Extract the [x, y] coordinate from the center of the cell holding the provided text.  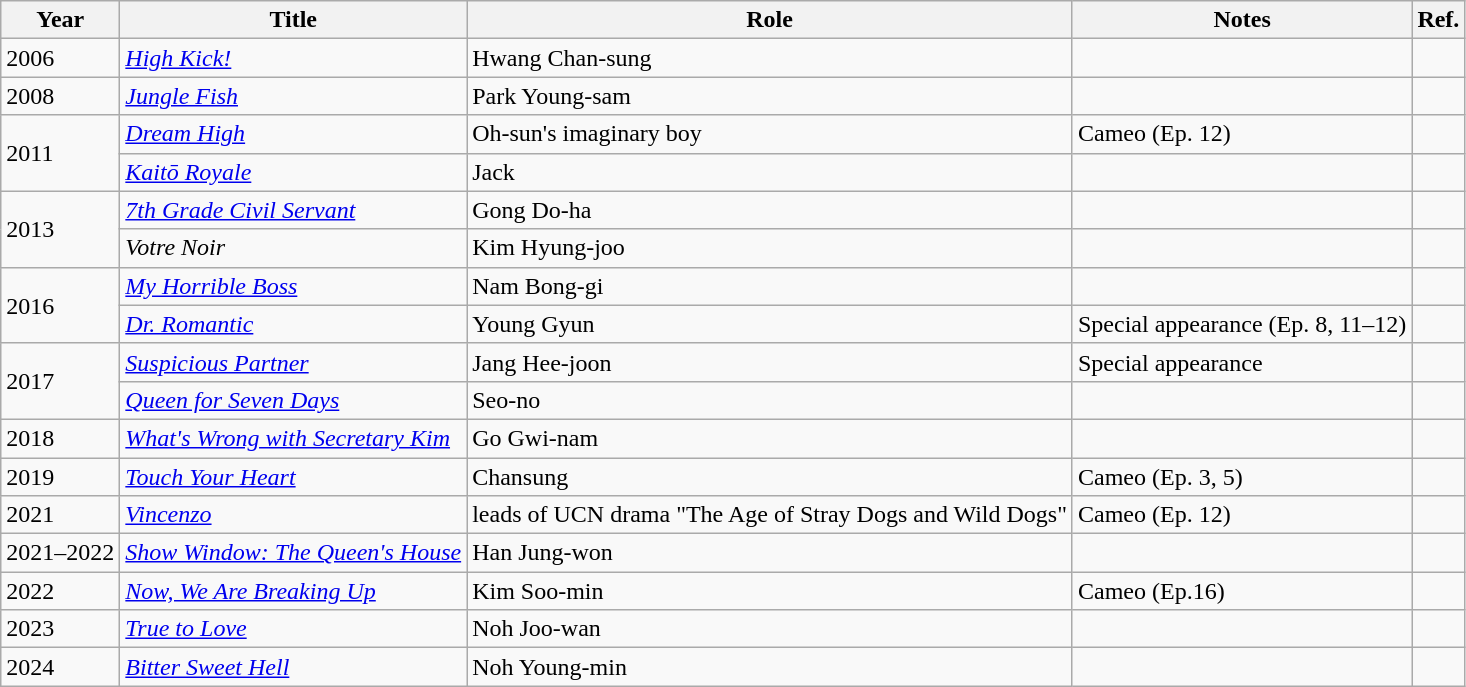
High Kick! [294, 58]
Seo-no [770, 400]
Noh Young-min [770, 667]
2024 [60, 667]
Kim Hyung-joo [770, 248]
Jang Hee-joon [770, 362]
Gong Do-ha [770, 210]
Role [770, 20]
7th Grade Civil Servant [294, 210]
Touch Your Heart [294, 477]
Jungle Fish [294, 96]
Nam Bong-gi [770, 286]
Park Young-sam [770, 96]
Kim Soo-min [770, 591]
2022 [60, 591]
Now, We Are Breaking Up [294, 591]
2021–2022 [60, 553]
Title [294, 20]
2019 [60, 477]
Hwang Chan-sung [770, 58]
True to Love [294, 629]
Suspicious Partner [294, 362]
Cameo (Ep.16) [1242, 591]
What's Wrong with Secretary Kim [294, 438]
Oh-sun's imaginary boy [770, 134]
Year [60, 20]
Cameo (Ep. 3, 5) [1242, 477]
Bitter Sweet Hell [294, 667]
2023 [60, 629]
2016 [60, 305]
Ref. [1438, 20]
Kaitō Royale [294, 172]
2008 [60, 96]
Han Jung-won [770, 553]
2018 [60, 438]
Young Gyun [770, 324]
Queen for Seven Days [294, 400]
Vincenzo [294, 515]
Jack [770, 172]
leads of UCN drama "The Age of Stray Dogs and Wild Dogs" [770, 515]
My Horrible Boss [294, 286]
2017 [60, 381]
Special appearance [1242, 362]
2011 [60, 153]
2006 [60, 58]
Show Window: The Queen's House [294, 553]
Special appearance (Ep. 8, 11–12) [1242, 324]
Noh Joo-wan [770, 629]
Dream High [294, 134]
Votre Noir [294, 248]
Chansung [770, 477]
Dr. Romantic [294, 324]
2021 [60, 515]
Go Gwi-nam [770, 438]
Notes [1242, 20]
2013 [60, 229]
